Detect which cell encompasses the target text, then output its (x, y) center coordinate. 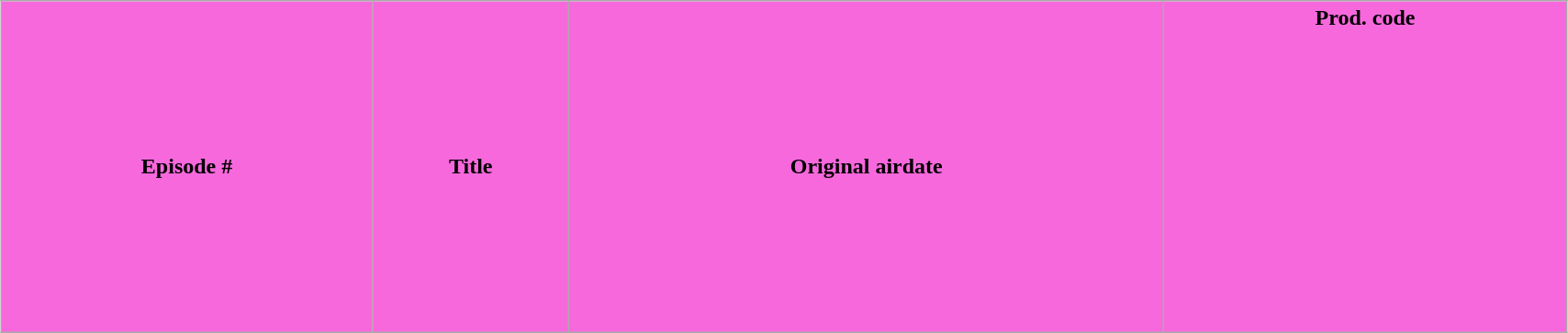
Prod. code (1366, 167)
Original airdate (867, 167)
Title (471, 167)
Episode # (187, 167)
